Locate the cell with the specified text and output its [X, Y] center coordinate. 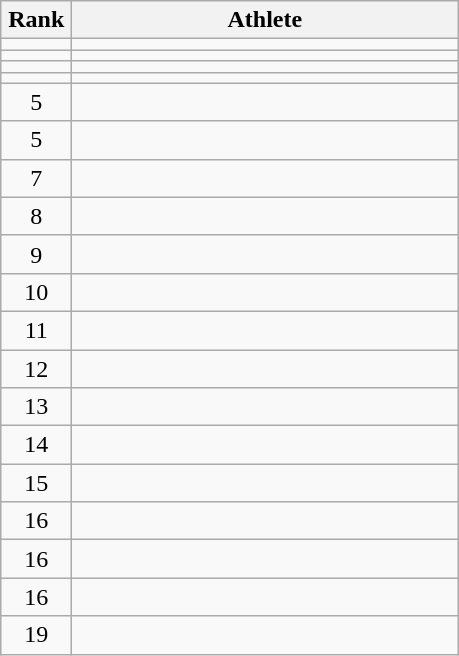
13 [36, 407]
9 [36, 254]
Rank [36, 20]
Athlete [265, 20]
7 [36, 178]
19 [36, 635]
8 [36, 216]
12 [36, 369]
15 [36, 483]
10 [36, 292]
14 [36, 445]
11 [36, 330]
